From the cell containing the given text, extract its center point as (X, Y) coordinate. 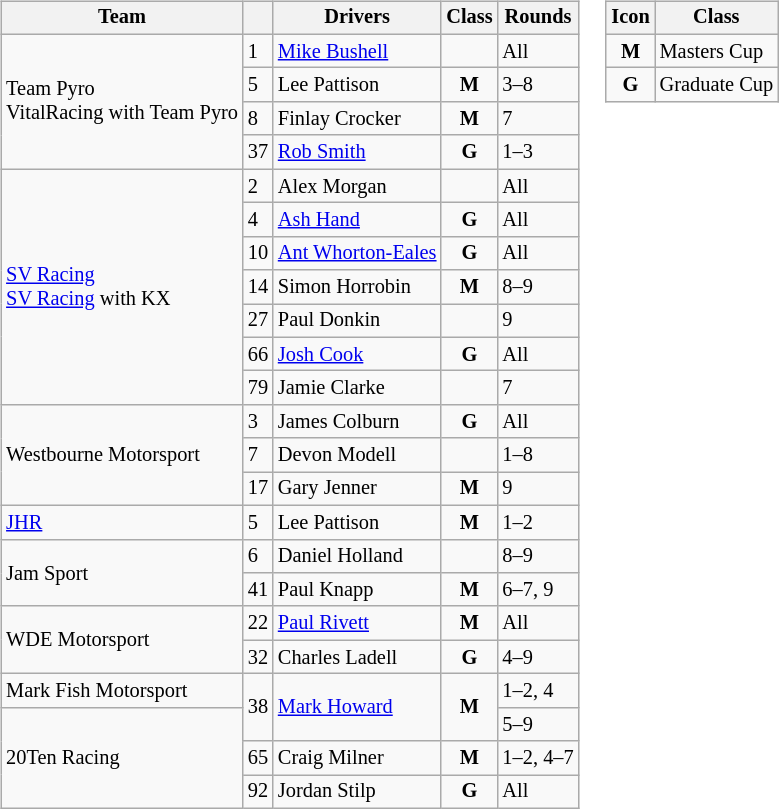
65 (258, 758)
Paul Rivett (357, 623)
Masters Cup (716, 51)
Jamie Clarke (357, 388)
Jordan Stilp (357, 792)
Charles Ladell (357, 657)
92 (258, 792)
4–9 (538, 657)
Mark Howard (357, 708)
Paul Knapp (357, 590)
41 (258, 590)
10 (258, 253)
22 (258, 623)
Westbourne Motorsport (122, 456)
Jam Sport (122, 572)
Daniel Holland (357, 556)
Finlay Crocker (357, 119)
79 (258, 388)
Josh Cook (357, 354)
20Ten Racing (122, 758)
2 (258, 186)
1–8 (538, 455)
66 (258, 354)
Ash Hand (357, 220)
6 (258, 556)
17 (258, 489)
1–2 (538, 522)
3–8 (538, 85)
27 (258, 321)
6–7, 9 (538, 590)
37 (258, 152)
1–3 (538, 152)
Simon Horrobin (357, 287)
1–2, 4–7 (538, 758)
14 (258, 287)
4 (258, 220)
1 (258, 51)
8 (258, 119)
Team PyroVitalRacing with Team Pyro (122, 102)
Paul Donkin (357, 321)
Alex Morgan (357, 186)
SV RacingSV Racing with KX (122, 287)
James Colburn (357, 422)
3 (258, 422)
WDE Motorsport (122, 640)
Icon (630, 18)
Devon Modell (357, 455)
Gary Jenner (357, 489)
Ant Whorton-Eales (357, 253)
5–9 (538, 724)
38 (258, 708)
Team (122, 18)
Rounds (538, 18)
Drivers (357, 18)
JHR (122, 522)
Mike Bushell (357, 51)
Craig Milner (357, 758)
1–2, 4 (538, 691)
Rob Smith (357, 152)
32 (258, 657)
Mark Fish Motorsport (122, 691)
Graduate Cup (716, 85)
